Pinpoint the cell where the given text exists, returning its [X, Y] midpoint coordinate. 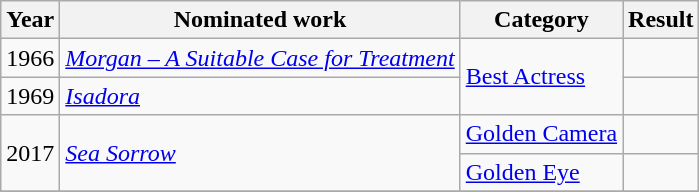
Best Actress [541, 77]
Golden Camera [541, 134]
Year [30, 20]
Sea Sorrow [260, 153]
Golden Eye [541, 172]
Category [541, 20]
Isadora [260, 96]
1969 [30, 96]
1966 [30, 58]
Nominated work [260, 20]
Morgan – A Suitable Case for Treatment [260, 58]
2017 [30, 153]
Result [661, 20]
